Locate the cell with the specified text and output its (X, Y) center coordinate. 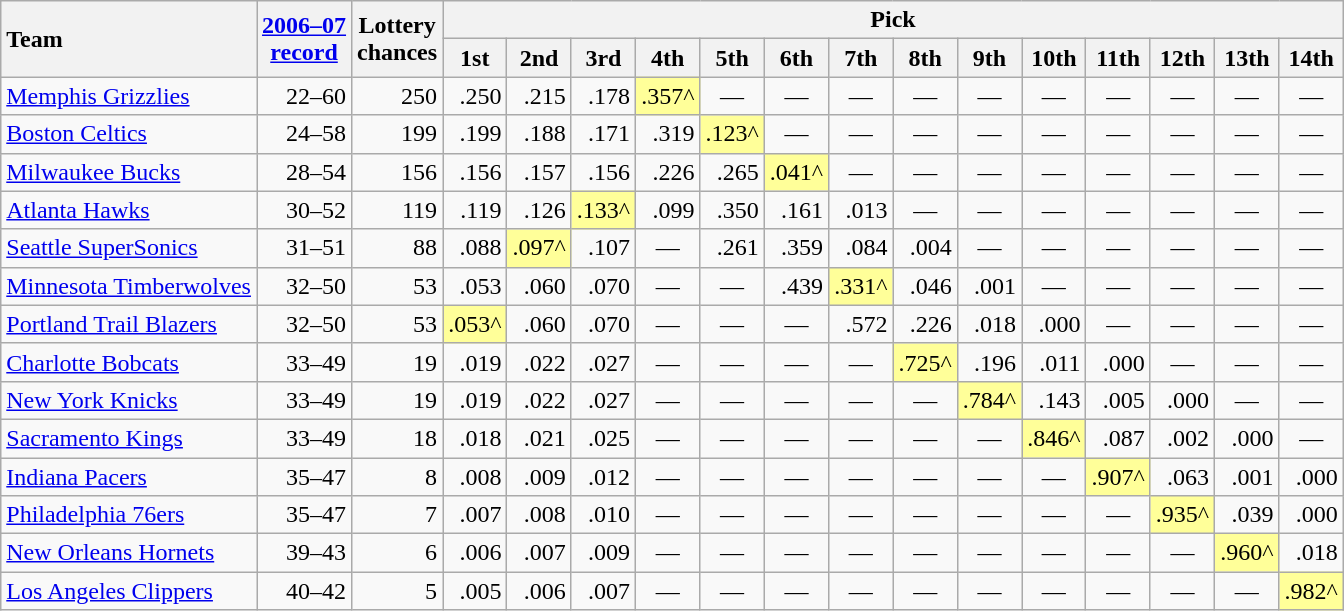
8th (925, 58)
.099 (668, 210)
Los Angeles Clippers (129, 591)
.039 (1247, 515)
.265 (732, 172)
.012 (603, 477)
.935^ (1182, 515)
.046 (925, 286)
2nd (539, 58)
.004 (925, 248)
24–58 (304, 134)
.960^ (1247, 553)
.196 (989, 362)
.261 (732, 248)
.250 (475, 96)
.331^ (861, 286)
New Orleans Hornets (129, 553)
.572 (861, 324)
.157 (539, 172)
.123^ (732, 134)
6 (398, 553)
Pick (894, 20)
30–52 (304, 210)
.126 (539, 210)
156 (398, 172)
.011 (1054, 362)
.439 (796, 286)
31–51 (304, 248)
28–54 (304, 172)
14th (1311, 58)
250 (398, 96)
.053^ (475, 324)
.319 (668, 134)
.846^ (1054, 438)
.215 (539, 96)
119 (398, 210)
Sacramento Kings (129, 438)
Memphis Grizzlies (129, 96)
Indiana Pacers (129, 477)
.013 (861, 210)
.021 (539, 438)
88 (398, 248)
2006–07record (304, 39)
.010 (603, 515)
.188 (539, 134)
.199 (475, 134)
6th (796, 58)
.350 (732, 210)
.088 (475, 248)
.041^ (796, 172)
.725^ (925, 362)
New York Knicks (129, 400)
.063 (1182, 477)
22–60 (304, 96)
39–43 (304, 553)
.087 (1118, 438)
10th (1054, 58)
.025 (603, 438)
Minnesota Timberwolves (129, 286)
5th (732, 58)
.143 (1054, 400)
199 (398, 134)
.053 (475, 286)
.784^ (989, 400)
13th (1247, 58)
.119 (475, 210)
Milwaukee Bucks (129, 172)
.982^ (1311, 591)
.161 (796, 210)
1st (475, 58)
.171 (603, 134)
18 (398, 438)
.107 (603, 248)
12th (1182, 58)
8 (398, 477)
Charlotte Bobcats (129, 362)
3rd (603, 58)
.084 (861, 248)
.097^ (539, 248)
.002 (1182, 438)
.357^ (668, 96)
.133^ (603, 210)
Boston Celtics (129, 134)
.178 (603, 96)
11th (1118, 58)
Lotterychances (398, 39)
Philadelphia 76ers (129, 515)
.359 (796, 248)
.907^ (1118, 477)
9th (989, 58)
Atlanta Hawks (129, 210)
40–42 (304, 591)
5 (398, 591)
7th (861, 58)
Portland Trail Blazers (129, 324)
Team (129, 39)
Seattle SuperSonics (129, 248)
4th (668, 58)
7 (398, 515)
